Extract the [x, y] coordinate from the center of the cell holding the provided text.  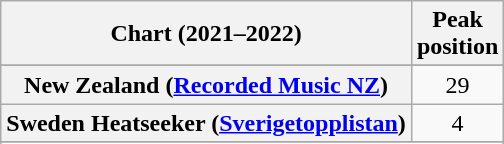
Sweden Heatseeker (Sverigetopplistan) [206, 123]
29 [457, 85]
Chart (2021–2022) [206, 34]
Peakposition [457, 34]
4 [457, 123]
New Zealand (Recorded Music NZ) [206, 85]
